Capture the cell that displays the provided text and extract its [X, Y] central coordinate. 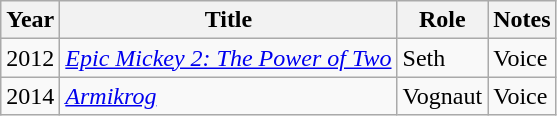
Armikrog [228, 96]
2014 [30, 96]
2012 [30, 58]
Notes [522, 20]
Seth [442, 58]
Epic Mickey 2: The Power of Two [228, 58]
Role [442, 20]
Vognaut [442, 96]
Year [30, 20]
Title [228, 20]
